Detect which cell encompasses the target text, then output its (X, Y) center coordinate. 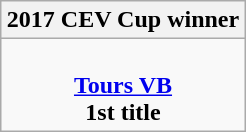
Tours VB 1st title (122, 85)
2017 CEV Cup winner (122, 20)
